Return (X, Y) of the center of cell containing provided text 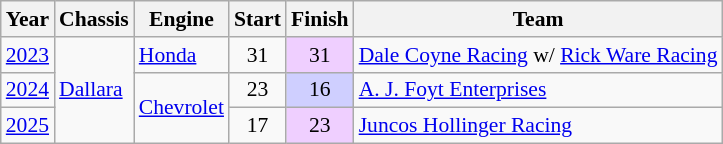
Chassis (94, 19)
Dallara (94, 90)
Year (28, 19)
2025 (28, 126)
A. J. Foyt Enterprises (538, 90)
2023 (28, 55)
Honda (182, 55)
Engine (182, 19)
Juncos Hollinger Racing (538, 126)
Chevrolet (182, 108)
Finish (320, 19)
Start (258, 19)
Team (538, 19)
17 (258, 126)
16 (320, 90)
2024 (28, 90)
Dale Coyne Racing w/ Rick Ware Racing (538, 55)
